Detect which cell encompasses the target text, then output its [x, y] center coordinate. 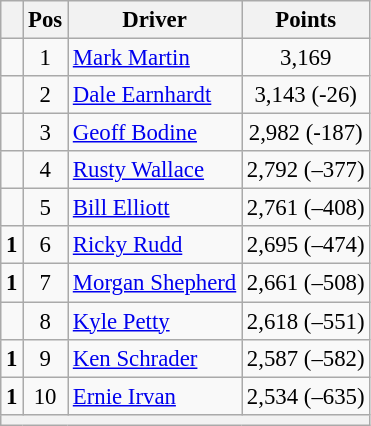
2,618 (–551) [306, 321]
Bill Elliott [155, 208]
2 [46, 95]
3 [46, 133]
6 [46, 245]
2,982 (-187) [306, 133]
Morgan Shepherd [155, 283]
5 [46, 208]
7 [46, 283]
8 [46, 321]
Rusty Wallace [155, 170]
Ricky Rudd [155, 245]
2,661 (–508) [306, 283]
Points [306, 20]
2,761 (–408) [306, 208]
2,587 (–582) [306, 358]
Mark Martin [155, 58]
3,143 (-26) [306, 95]
Ernie Irvan [155, 396]
9 [46, 358]
2,534 (–635) [306, 396]
4 [46, 170]
2,695 (–474) [306, 245]
Dale Earnhardt [155, 95]
2,792 (–377) [306, 170]
3,169 [306, 58]
Ken Schrader [155, 358]
Geoff Bodine [155, 133]
Pos [46, 20]
Driver [155, 20]
10 [46, 396]
Kyle Petty [155, 321]
